Pinpoint the cell where the given text exists, returning its [X, Y] midpoint coordinate. 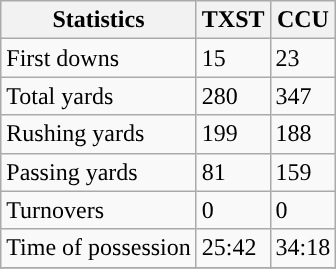
159 [303, 172]
25:42 [233, 248]
280 [233, 96]
TXST [233, 20]
Time of possession [99, 248]
First downs [99, 58]
23 [303, 58]
188 [303, 134]
15 [233, 58]
Passing yards [99, 172]
347 [303, 96]
Turnovers [99, 210]
CCU [303, 20]
Statistics [99, 20]
34:18 [303, 248]
81 [233, 172]
Rushing yards [99, 134]
Total yards [99, 96]
199 [233, 134]
